Scan for the cell matching the given text and deliver its [X, Y] coordinate at center. 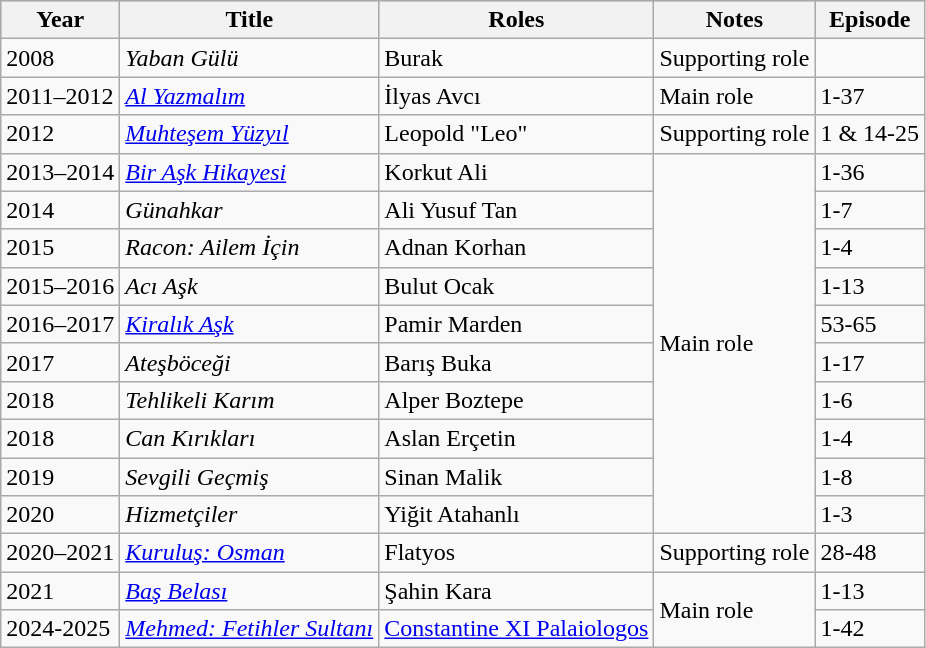
2012 [60, 134]
Roles [516, 20]
2019 [60, 477]
Acı Aşk [250, 286]
1-8 [870, 477]
28-48 [870, 553]
2017 [60, 362]
Racon: Ailem İçin [250, 248]
Leopold "Leo" [516, 134]
Yaban Gülü [250, 58]
Adnan Korhan [516, 248]
1-7 [870, 210]
Bulut Ocak [516, 286]
Şahin Kara [516, 591]
2014 [60, 210]
Can Kırıkları [250, 438]
Baş Belası [250, 591]
2016–2017 [60, 324]
Year [60, 20]
Alper Boztepe [516, 400]
Pamir Marden [516, 324]
1 & 14-25 [870, 134]
Bir Aşk Hikayesi [250, 172]
Hizmetçiler [250, 515]
Flatyos [516, 553]
2011–2012 [60, 96]
Aslan Erçetin [516, 438]
1-42 [870, 629]
2024-2025 [60, 629]
Title [250, 20]
2008 [60, 58]
2020–2021 [60, 553]
Ali Yusuf Tan [516, 210]
Kuruluş: Osman [250, 553]
1-6 [870, 400]
1-17 [870, 362]
2021 [60, 591]
İlyas Avcı [516, 96]
1-36 [870, 172]
Korkut Ali [516, 172]
Episode [870, 20]
Ateşböceği [250, 362]
Tehlikeli Karım [250, 400]
Constantine XI Palaiologos [516, 629]
2015–2016 [60, 286]
Günahkar [250, 210]
Sevgili Geçmiş [250, 477]
Mehmed: Fetihler Sultanı [250, 629]
2013–2014 [60, 172]
2015 [60, 248]
Burak [516, 58]
Kiralık Aşk [250, 324]
2020 [60, 515]
Yiğit Atahanlı [516, 515]
Barış Buka [516, 362]
1-3 [870, 515]
53-65 [870, 324]
Notes [734, 20]
Muhteşem Yüzyıl [250, 134]
1-37 [870, 96]
Al Yazmalım [250, 96]
Sinan Malik [516, 477]
